Provide the [X, Y] coordinate of the cell's center where the given text is located.  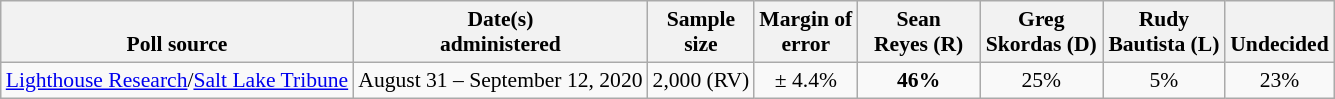
2,000 (RV) [702, 80]
Samplesize [702, 32]
RudyBautista (L) [1164, 32]
Date(s)administered [500, 32]
± 4.4% [806, 80]
23% [1279, 80]
5% [1164, 80]
Undecided [1279, 32]
46% [918, 80]
25% [1042, 80]
Poll source [177, 32]
Lighthouse Research/Salt Lake Tribune [177, 80]
GregSkordas (D) [1042, 32]
August 31 – September 12, 2020 [500, 80]
Margin oferror [806, 32]
SeanReyes (R) [918, 32]
